Scan for the cell matching the given text and deliver its (x, y) coordinate at center. 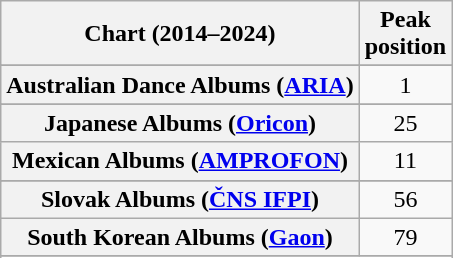
56 (405, 199)
Japanese Albums (Oricon) (180, 123)
25 (405, 123)
11 (405, 161)
Chart (2014–2024) (180, 34)
Peakposition (405, 34)
Mexican Albums (AMPROFON) (180, 161)
Australian Dance Albums (ARIA) (180, 85)
79 (405, 237)
1 (405, 85)
South Korean Albums (Gaon) (180, 237)
Slovak Albums (ČNS IFPI) (180, 199)
